Return the (X, Y) coordinate for the center point of the cell that contains the specified text.  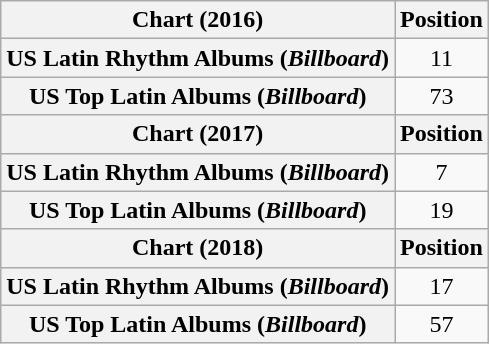
11 (442, 58)
Chart (2018) (198, 248)
73 (442, 96)
19 (442, 210)
Chart (2016) (198, 20)
57 (442, 324)
17 (442, 286)
7 (442, 172)
Chart (2017) (198, 134)
